Provide the (x, y) coordinate of the cell's center where the given text is located.  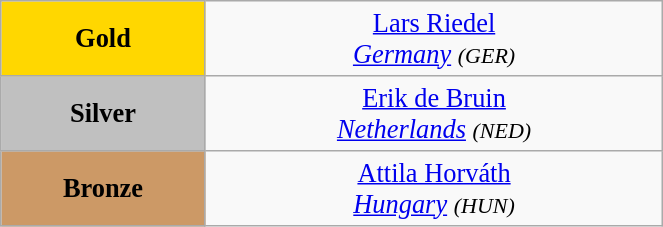
Silver (103, 112)
Gold (103, 38)
Erik de BruinNetherlands (NED) (434, 112)
Bronze (103, 188)
Attila HorváthHungary (HUN) (434, 188)
Lars RiedelGermany (GER) (434, 38)
